Return [x, y] of the center of cell containing provided text 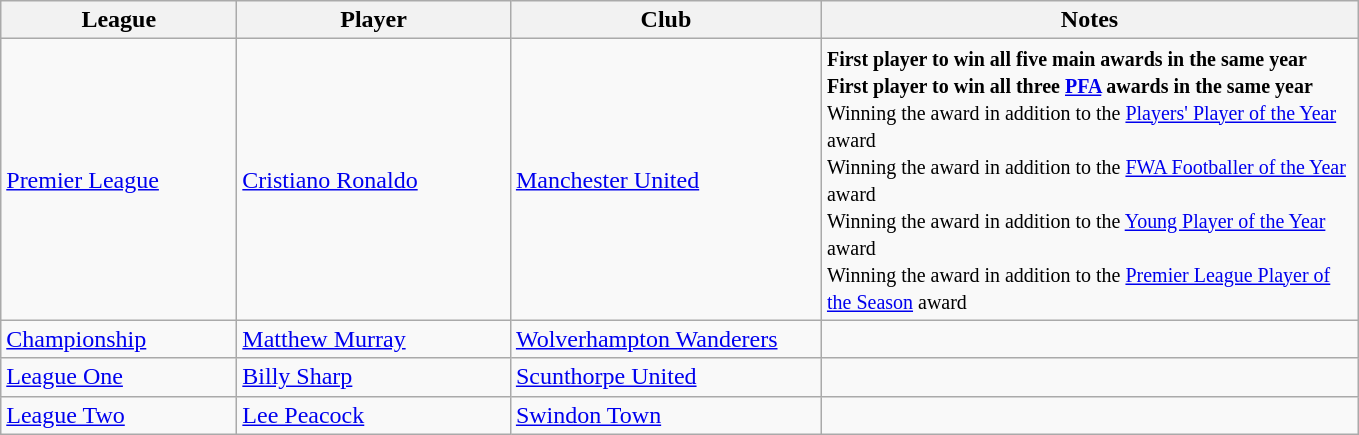
Matthew Murray [374, 339]
Lee Peacock [374, 415]
Scunthorpe United [666, 377]
Club [666, 20]
League [119, 20]
Notes [1089, 20]
Championship [119, 339]
Player [374, 20]
League One [119, 377]
Premier League [119, 180]
Swindon Town [666, 415]
League Two [119, 415]
Billy Sharp [374, 377]
Wolverhampton Wanderers [666, 339]
Cristiano Ronaldo [374, 180]
Manchester United [666, 180]
